Return (X, Y) of the center of cell containing provided text 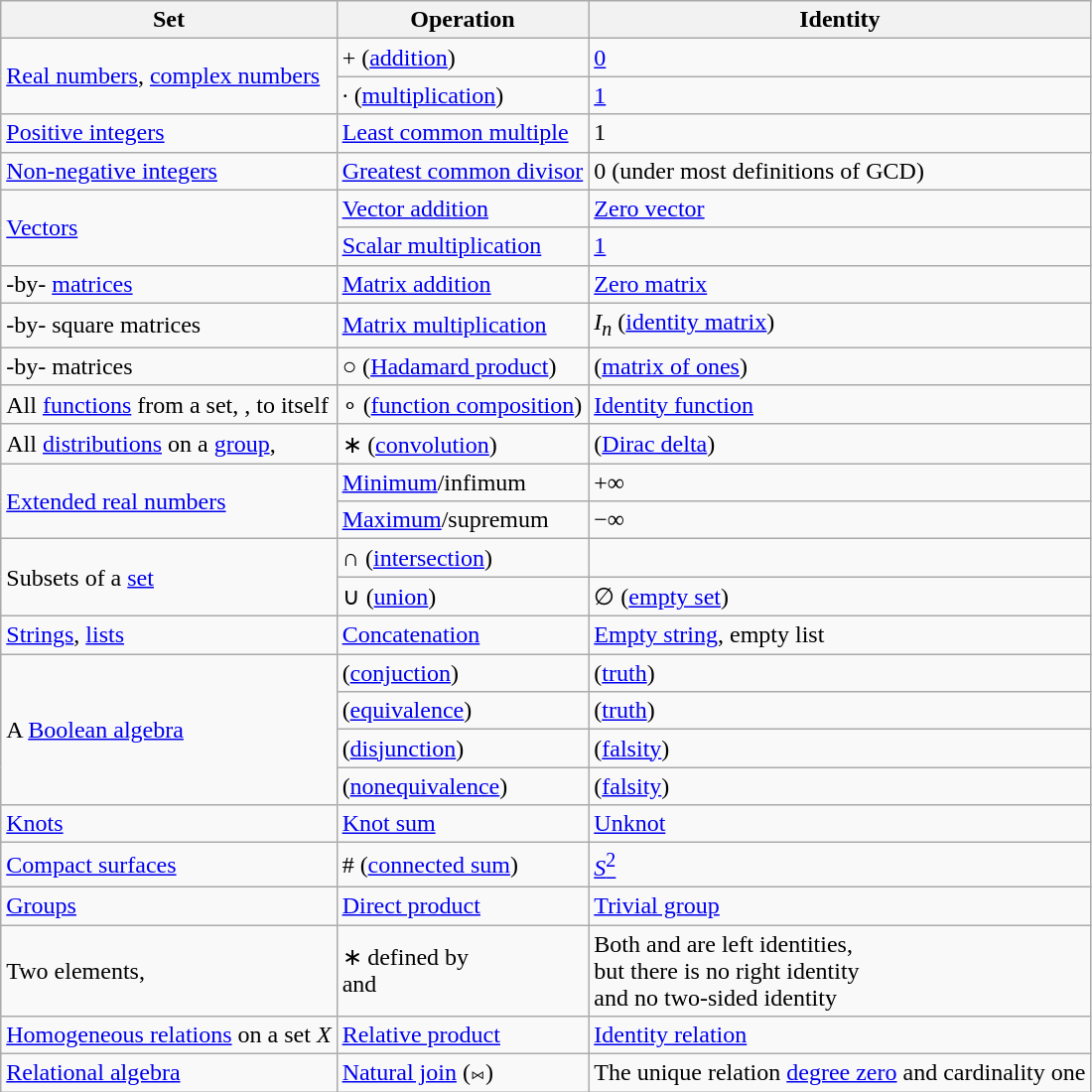
Subsets of a set (169, 578)
∘ (function composition) (463, 405)
Vector addition (463, 208)
Greatest common divisor (463, 171)
Set (169, 20)
Strings, lists (169, 635)
+∞ (840, 482)
Least common multiple (463, 133)
∩ (intersection) (463, 558)
Scalar multiplication (463, 246)
Minimum/infimum (463, 482)
Two elements, (169, 971)
A Boolean algebra (169, 730)
Concatenation (463, 635)
Natural join (⨝) (463, 1073)
0 (840, 58)
Unknot (840, 824)
Vectors (169, 227)
Positive integers (169, 133)
Non-negative integers (169, 171)
Knots (169, 824)
(Dirac delta) (840, 444)
· (multiplication) (463, 95)
Direct product (463, 905)
Matrix addition (463, 284)
○ (Hadamard product) (463, 366)
All functions from a set, , to itself (169, 405)
Homogeneous relations on a set X (169, 1035)
Empty string, empty list (840, 635)
All distributions on a group, (169, 444)
In (identity matrix) (840, 325)
The unique relation degree zero and cardinality one (840, 1073)
−∞ (840, 520)
(matrix of ones) (840, 366)
# (connected sum) (463, 866)
Matrix multiplication (463, 325)
Identity (840, 20)
Identity relation (840, 1035)
Relative product (463, 1035)
Groups (169, 905)
0 (under most definitions of GCD) (840, 171)
∗ (convolution) (463, 444)
Operation (463, 20)
-by- square matrices (169, 325)
(nonequivalence) (463, 786)
(disjunction) (463, 749)
∪ (union) (463, 597)
Compact surfaces (169, 866)
Relational algebra (169, 1073)
Both and are left identities, but there is no right identity and no two-sided identity (840, 971)
∅ (empty set) (840, 597)
S2 (840, 866)
Zero vector (840, 208)
Real numbers, complex numbers (169, 76)
+ (addition) (463, 58)
(conjuction) (463, 673)
Knot sum (463, 824)
Zero matrix (840, 284)
Maximum/supremum (463, 520)
(equivalence) (463, 711)
Extended real numbers (169, 501)
Identity function (840, 405)
Trivial group (840, 905)
∗ defined by and (463, 971)
